Provide the (X, Y) coordinate of the cell's center where the given text is located.  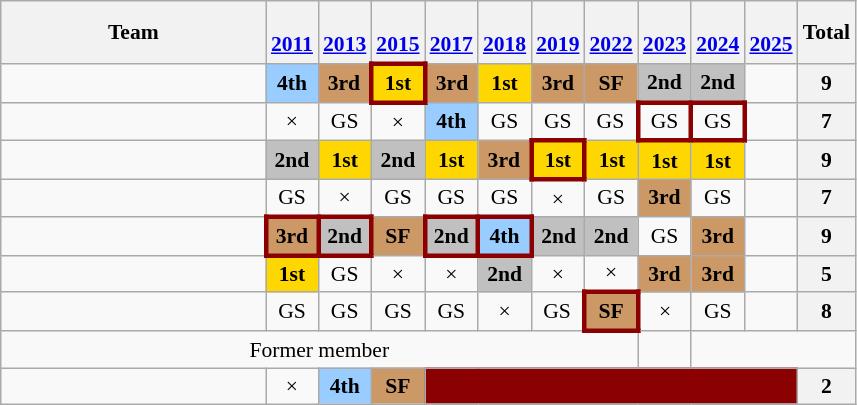
Team (134, 32)
2 (826, 386)
2019 (558, 32)
2023 (664, 32)
2013 (344, 32)
Former member (320, 350)
2018 (504, 32)
Total (826, 32)
2015 (398, 32)
2022 (610, 32)
2024 (718, 32)
2025 (770, 32)
8 (826, 312)
5 (826, 274)
2011 (292, 32)
2017 (452, 32)
